Scan for the cell matching the given text and deliver its (X, Y) coordinate at center. 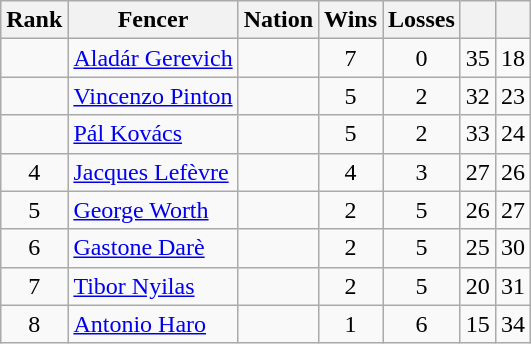
Pál Kovács (153, 134)
35 (478, 58)
24 (512, 134)
Gastone Darè (153, 248)
31 (512, 286)
Rank (34, 20)
0 (422, 58)
8 (34, 324)
20 (478, 286)
30 (512, 248)
33 (478, 134)
Wins (351, 20)
Losses (422, 20)
Vincenzo Pinton (153, 96)
George Worth (153, 210)
1 (351, 324)
3 (422, 172)
32 (478, 96)
Fencer (153, 20)
15 (478, 324)
34 (512, 324)
Antonio Haro (153, 324)
Nation (278, 20)
23 (512, 96)
Jacques Lefèvre (153, 172)
25 (478, 248)
18 (512, 58)
Tibor Nyilas (153, 286)
Aladár Gerevich (153, 58)
